From the cell containing the given text, extract its center point as [X, Y] coordinate. 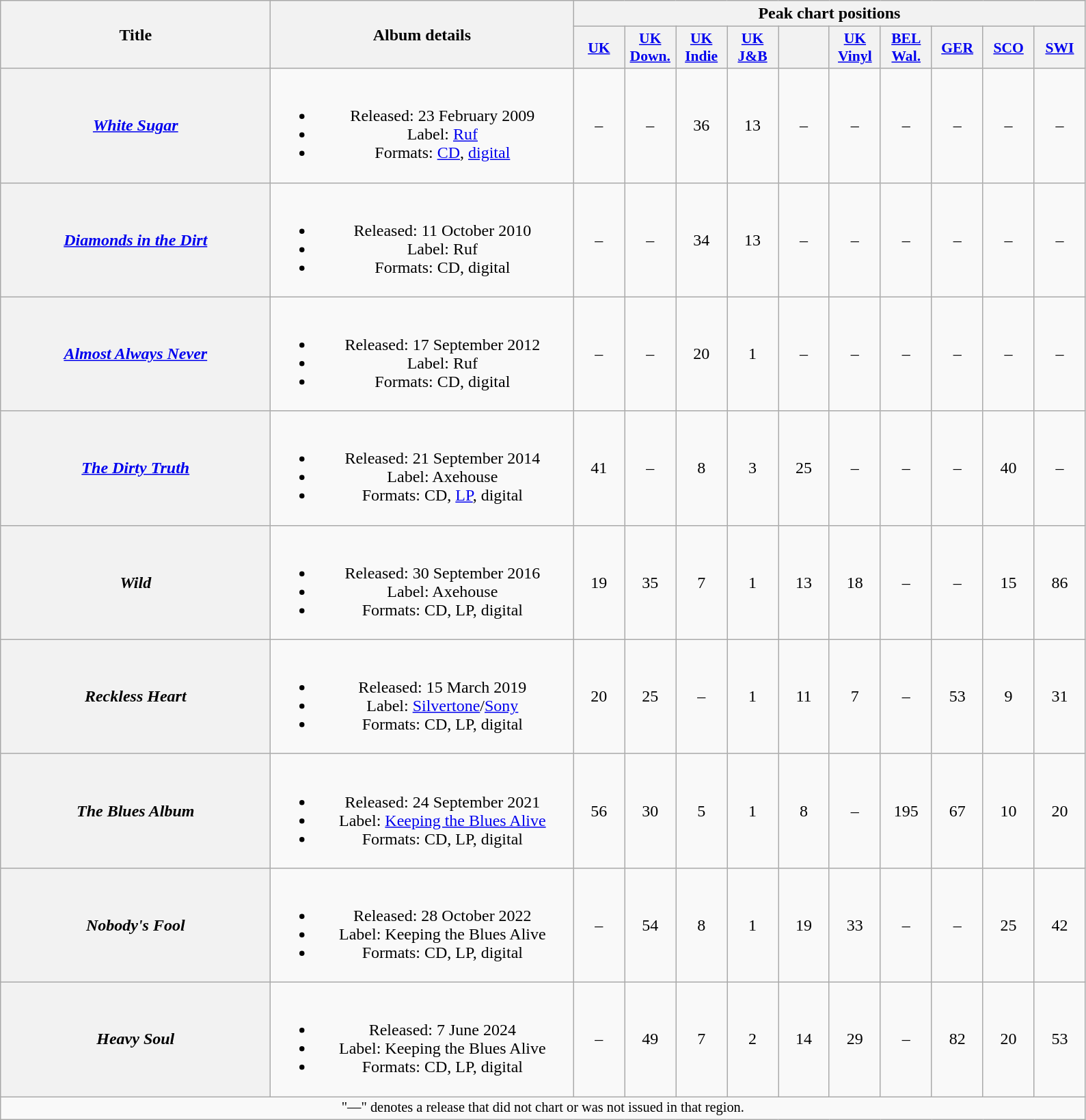
9 [1009, 696]
54 [651, 924]
Almost Always Never [135, 354]
UKVinyl [854, 48]
Released: 30 September 2016Label: AxehouseFormats: CD, LP, digital [422, 583]
Released: 7 June 2024Label: Keeping the Blues AliveFormats: CD, LP, digital [422, 1039]
White Sugar [135, 126]
30 [651, 811]
Wild [135, 583]
35 [651, 583]
Released: 23 February 2009Label: RufFormats: CD, digital [422, 126]
14 [804, 1039]
15 [1009, 583]
UKJ&B [753, 48]
Title [135, 34]
49 [651, 1039]
UKIndie [701, 48]
5 [701, 811]
BELWal. [906, 48]
56 [599, 811]
10 [1009, 811]
SCO [1009, 48]
41 [599, 468]
Reckless Heart [135, 696]
33 [854, 924]
31 [1059, 696]
18 [854, 583]
Released: 17 September 2012Label: RufFormats: CD, digital [422, 354]
40 [1009, 468]
29 [854, 1039]
86 [1059, 583]
Diamonds in the Dirt [135, 239]
42 [1059, 924]
"—" denotes a release that did not chart or was not issued in that region. [543, 1108]
UKDown. [651, 48]
Released: 11 October 2010Label: RufFormats: CD, digital [422, 239]
3 [753, 468]
Released: 21 September 2014Label: AxehouseFormats: CD, LP, digital [422, 468]
Nobody's Fool [135, 924]
UK [599, 48]
36 [701, 126]
Released: 28 October 2022Label: Keeping the Blues AliveFormats: CD, LP, digital [422, 924]
195 [906, 811]
Peak chart positions [830, 14]
SWI [1059, 48]
Released: 15 March 2019Label: Silvertone/SonyFormats: CD, LP, digital [422, 696]
82 [957, 1039]
Album details [422, 34]
34 [701, 239]
The Blues Album [135, 811]
11 [804, 696]
Heavy Soul [135, 1039]
2 [753, 1039]
Released: 24 September 2021Label: Keeping the Blues AliveFormats: CD, LP, digital [422, 811]
The Dirty Truth [135, 468]
GER [957, 48]
67 [957, 811]
